Extract the [X, Y] coordinate from the center of the cell holding the provided text.  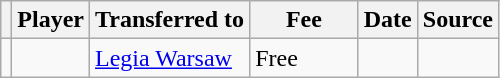
Source [458, 20]
Date [388, 20]
Player [51, 20]
Legia Warsaw [170, 58]
Free [304, 58]
Fee [304, 20]
Transferred to [170, 20]
